Return [X, Y] of the center of cell containing provided text 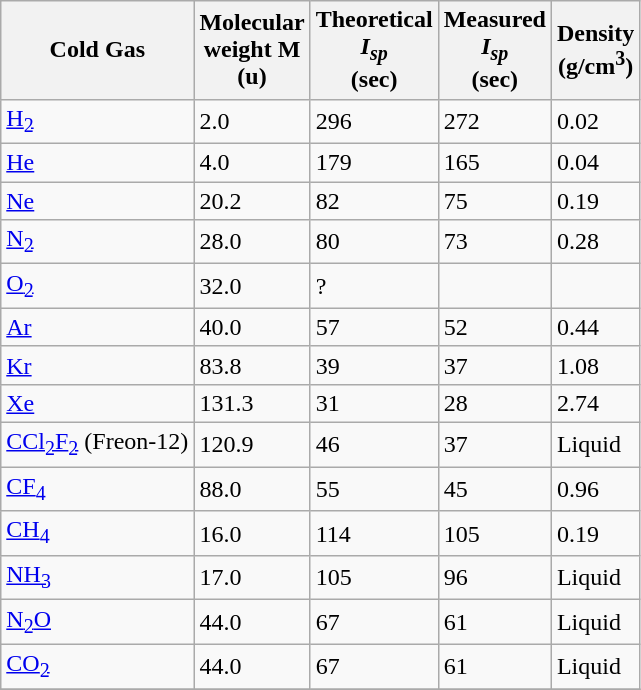
17.0 [252, 577]
16.0 [252, 533]
2.74 [595, 403]
0.96 [595, 489]
55 [374, 489]
Density (g/cm3) [595, 50]
CCl2F2 (Freon-12) [98, 444]
He [98, 162]
N2 [98, 242]
83.8 [252, 365]
Theoretical Isp (sec) [374, 50]
39 [374, 365]
120.9 [252, 444]
CO2 [98, 666]
82 [374, 201]
N2O [98, 622]
Molecular weight M (u) [252, 50]
? [374, 286]
0.44 [595, 327]
52 [494, 327]
131.3 [252, 403]
73 [494, 242]
46 [374, 444]
96 [494, 577]
57 [374, 327]
4.0 [252, 162]
Xe [98, 403]
Ne [98, 201]
40.0 [252, 327]
CF4 [98, 489]
31 [374, 403]
75 [494, 201]
272 [494, 121]
28.0 [252, 242]
Measured Isp (sec) [494, 50]
80 [374, 242]
Ar [98, 327]
2.0 [252, 121]
32.0 [252, 286]
165 [494, 162]
20.2 [252, 201]
Kr [98, 365]
CH4 [98, 533]
179 [374, 162]
0.28 [595, 242]
28 [494, 403]
0.04 [595, 162]
1.08 [595, 365]
0.02 [595, 121]
NH3 [98, 577]
88.0 [252, 489]
45 [494, 489]
Cold Gas [98, 50]
114 [374, 533]
296 [374, 121]
O2 [98, 286]
H2 [98, 121]
